Provide the (X, Y) coordinate of the cell's center where the given text is located.  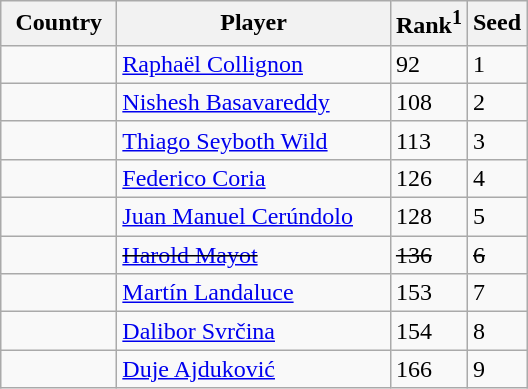
Federico Coria (254, 178)
Seed (496, 24)
Nishesh Basavareddy (254, 102)
153 (428, 293)
6 (496, 255)
2 (496, 102)
113 (428, 140)
136 (428, 255)
Duje Ajduković (254, 369)
Raphaël Collignon (254, 64)
8 (496, 331)
Rank1 (428, 24)
5 (496, 217)
1 (496, 64)
Harold Mayot (254, 255)
9 (496, 369)
Martín Landaluce (254, 293)
92 (428, 64)
3 (496, 140)
Juan Manuel Cerúndolo (254, 217)
128 (428, 217)
Thiago Seyboth Wild (254, 140)
7 (496, 293)
4 (496, 178)
Dalibor Svrčina (254, 331)
154 (428, 331)
Country (59, 24)
126 (428, 178)
Player (254, 24)
108 (428, 102)
166 (428, 369)
